Scan for the cell matching the given text and deliver its [x, y] coordinate at center. 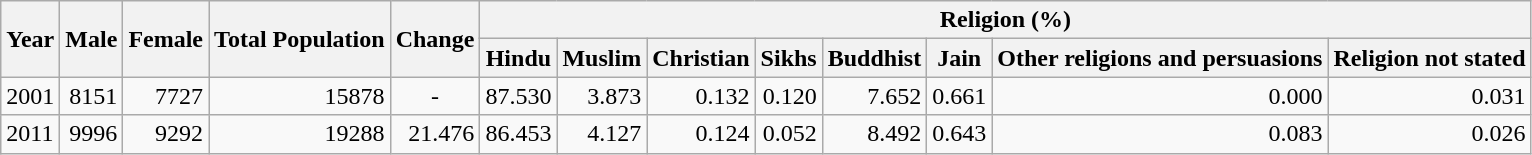
19288 [300, 134]
0.083 [1160, 134]
86.453 [518, 134]
0.643 [960, 134]
0.000 [1160, 96]
2011 [30, 134]
Male [92, 39]
Female [166, 39]
Religion not stated [1430, 58]
Change [435, 39]
Other religions and persuasions [1160, 58]
Year [30, 39]
0.120 [788, 96]
0.124 [701, 134]
9292 [166, 134]
21.476 [435, 134]
15878 [300, 96]
Muslim [602, 58]
4.127 [602, 134]
9996 [92, 134]
8151 [92, 96]
- [435, 96]
3.873 [602, 96]
0.052 [788, 134]
Religion (%) [1006, 20]
0.661 [960, 96]
0.026 [1430, 134]
87.530 [518, 96]
7.652 [874, 96]
Sikhs [788, 58]
7727 [166, 96]
Hindu [518, 58]
Buddhist [874, 58]
2001 [30, 96]
Christian [701, 58]
8.492 [874, 134]
0.132 [701, 96]
Total Population [300, 39]
Jain [960, 58]
0.031 [1430, 96]
